Return [X, Y] of the center of cell containing provided text 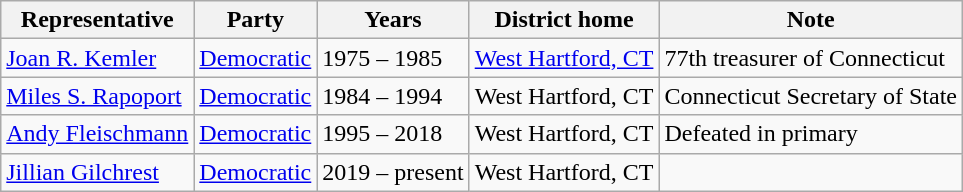
1984 – 1994 [393, 96]
Miles S. Rapoport [98, 96]
District home [564, 20]
Jillian Gilchrest [98, 172]
Note [811, 20]
1995 – 2018 [393, 134]
Years [393, 20]
Joan R. Kemler [98, 58]
1975 – 1985 [393, 58]
2019 – present [393, 172]
Defeated in primary [811, 134]
77th treasurer of Connecticut [811, 58]
Andy Fleischmann [98, 134]
Representative [98, 20]
Party [256, 20]
Connecticut Secretary of State [811, 96]
